From the cell containing the given text, extract its center point as [x, y] coordinate. 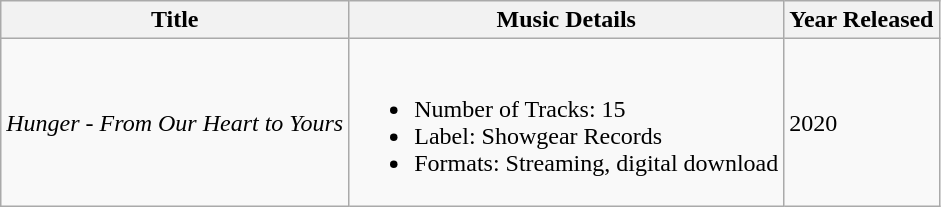
Music Details [566, 20]
Year Released [862, 20]
Title [175, 20]
2020 [862, 122]
Number of Tracks: 15Label: Showgear RecordsFormats: Streaming, digital download [566, 122]
Hunger - From Our Heart to Yours [175, 122]
